Identify which cell holds the provided text, then report its [X, Y] central coordinate. 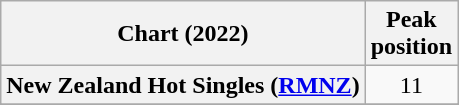
Chart (2022) [183, 34]
11 [411, 85]
New Zealand Hot Singles (RMNZ) [183, 85]
Peakposition [411, 34]
